Pinpoint the cell where the given text exists, returning its [x, y] midpoint coordinate. 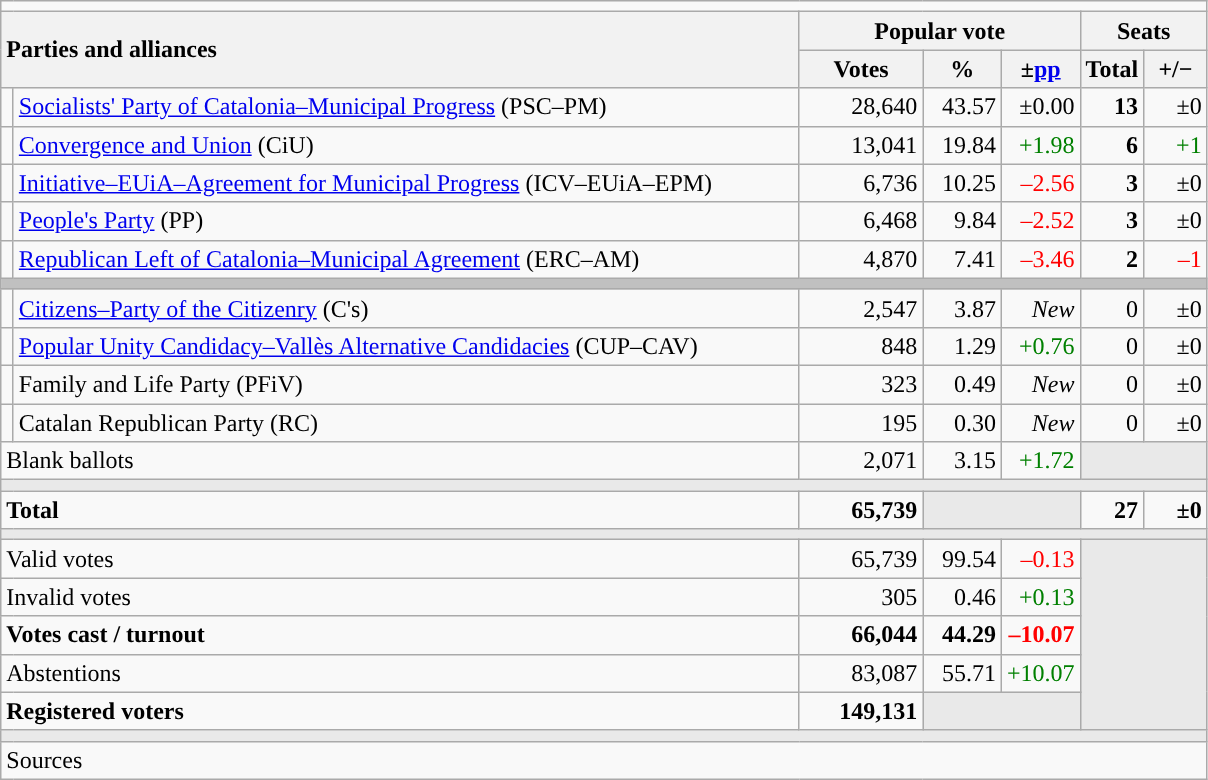
% [962, 69]
305 [861, 597]
0.30 [962, 423]
Blank ballots [400, 461]
0.46 [962, 597]
7.41 [962, 259]
–2.56 [1040, 183]
66,044 [861, 635]
1.29 [962, 346]
Registered voters [400, 711]
55.71 [962, 673]
6,468 [861, 221]
–10.07 [1040, 635]
Catalan Republican Party (RC) [406, 423]
6 [1112, 145]
4,870 [861, 259]
Family and Life Party (PFiV) [406, 384]
195 [861, 423]
19.84 [962, 145]
Republican Left of Catalonia–Municipal Agreement (ERC–AM) [406, 259]
+0.76 [1040, 346]
Invalid votes [400, 597]
–0.13 [1040, 559]
–2.52 [1040, 221]
Votes [861, 69]
83,087 [861, 673]
±pp [1040, 69]
Seats [1144, 31]
99.54 [962, 559]
13 [1112, 107]
2,071 [861, 461]
Convergence and Union (CiU) [406, 145]
27 [1112, 510]
3.87 [962, 308]
9.84 [962, 221]
+10.07 [1040, 673]
+/− [1176, 69]
+1 [1176, 145]
149,131 [861, 711]
Popular Unity Candidacy–Vallès Alternative Candidacies (CUP–CAV) [406, 346]
43.57 [962, 107]
848 [861, 346]
Socialists' Party of Catalonia–Municipal Progress (PSC–PM) [406, 107]
±0.00 [1040, 107]
+0.13 [1040, 597]
+1.98 [1040, 145]
Citizens–Party of the Citizenry (C's) [406, 308]
Sources [604, 760]
323 [861, 384]
6,736 [861, 183]
Votes cast / turnout [400, 635]
28,640 [861, 107]
Parties and alliances [400, 50]
Valid votes [400, 559]
Abstentions [400, 673]
–3.46 [1040, 259]
Initiative–EUiA–Agreement for Municipal Progress (ICV–EUiA–EPM) [406, 183]
+1.72 [1040, 461]
2 [1112, 259]
13,041 [861, 145]
2,547 [861, 308]
People's Party (PP) [406, 221]
10.25 [962, 183]
44.29 [962, 635]
0.49 [962, 384]
3.15 [962, 461]
–1 [1176, 259]
Popular vote [940, 31]
